Identify which cell holds the provided text, then report its (x, y) central coordinate. 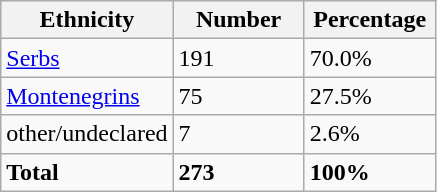
273 (238, 172)
Total (87, 172)
27.5% (370, 96)
191 (238, 58)
other/undeclared (87, 134)
Number (238, 20)
Ethnicity (87, 20)
7 (238, 134)
2.6% (370, 134)
70.0% (370, 58)
Percentage (370, 20)
100% (370, 172)
75 (238, 96)
Serbs (87, 58)
Montenegrins (87, 96)
